Capture the cell that displays the provided text and extract its (X, Y) central coordinate. 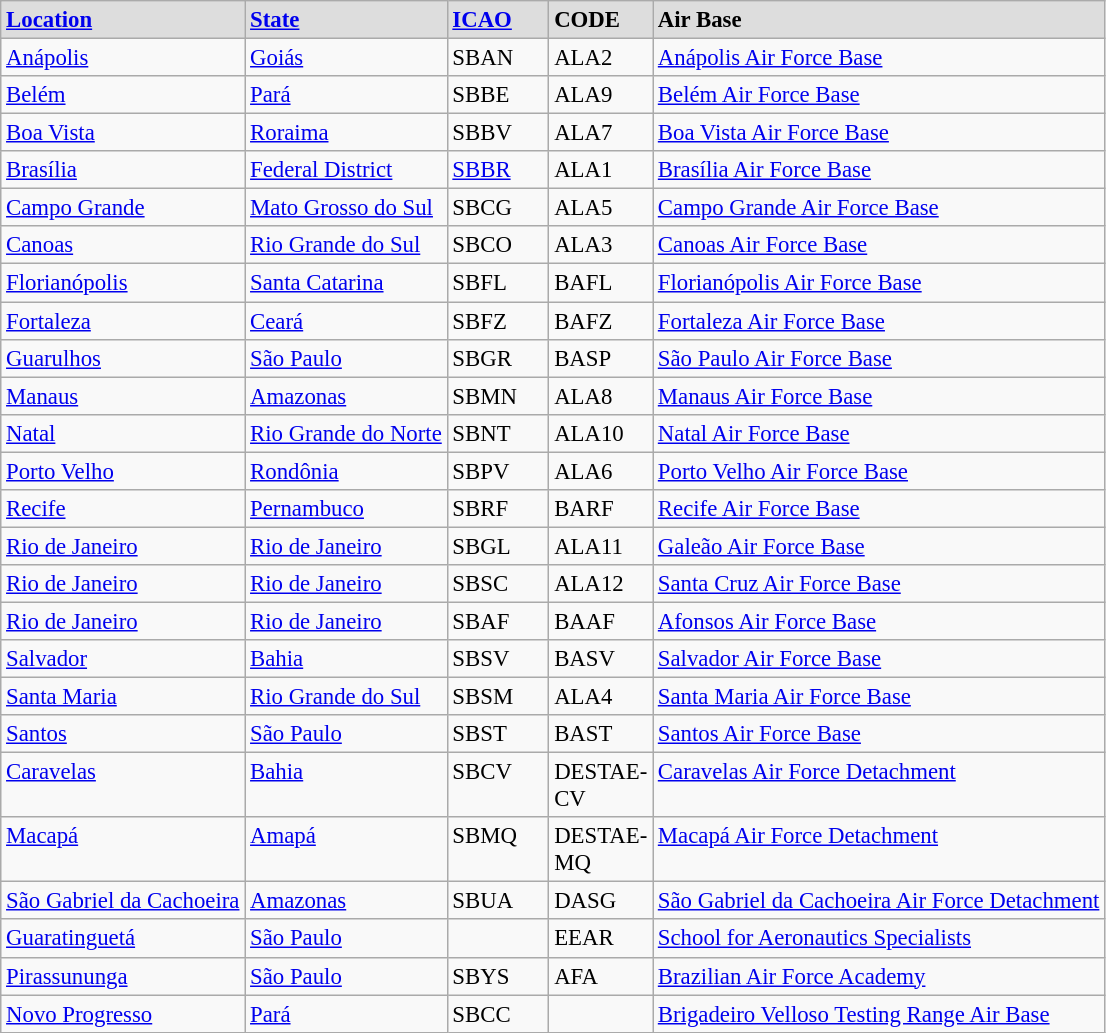
SBYS (498, 976)
SBCO (498, 245)
EEAR (601, 939)
Recife Air Force Base (879, 509)
Recife (123, 509)
Galeão Air Force Base (879, 546)
Manaus Air Force Base (879, 396)
Florianópolis Air Force Base (879, 283)
Salvador (123, 659)
Salvador Air Force Base (879, 659)
SBGL (498, 546)
Rio Grande do Norte (346, 433)
Fortaleza (123, 321)
Novo Progresso (123, 1014)
BASP (601, 358)
Boa Vista (123, 133)
SBCC (498, 1014)
SBBE (498, 95)
Anápolis (123, 58)
Anápolis Air Force Base (879, 58)
ALA4 (601, 697)
DESTAE-CV (601, 786)
DESTAE-MQ (601, 850)
Canoas (123, 245)
BAAF (601, 621)
Brigadeiro Velloso Testing Range Air Base (879, 1014)
Afonsos Air Force Base (879, 621)
Rondônia (346, 471)
Pernambuco (346, 509)
SBFL (498, 283)
Macapá Air Force Detachment (879, 850)
Canoas Air Force Base (879, 245)
BAFZ (601, 321)
ALA5 (601, 208)
Porto Velho Air Force Base (879, 471)
BAFL (601, 283)
Pirassununga (123, 976)
Santa Maria (123, 697)
Santa Maria Air Force Base (879, 697)
AFA (601, 976)
SBAF (498, 621)
Air Base (879, 20)
SBNT (498, 433)
Brasília (123, 170)
Belém Air Force Base (879, 95)
School for Aeronautics Specialists (879, 939)
Guarulhos (123, 358)
Roraima (346, 133)
ALA6 (601, 471)
Florianópolis (123, 283)
SBBV (498, 133)
São Paulo Air Force Base (879, 358)
SBBR (498, 170)
Goiás (346, 58)
SBSC (498, 584)
SBUA (498, 901)
ALA11 (601, 546)
Belém (123, 95)
Santa Catarina (346, 283)
ALA7 (601, 133)
Porto Velho (123, 471)
DASG (601, 901)
Guaratinguetá (123, 939)
CODE (601, 20)
São Gabriel da Cachoeira Air Force Detachment (879, 901)
Federal District (346, 170)
SBST (498, 734)
SBRF (498, 509)
SBSM (498, 697)
ALA3 (601, 245)
Location (123, 20)
SBSV (498, 659)
Santos (123, 734)
SBCV (498, 786)
Campo Grande Air Force Base (879, 208)
Macapá (123, 850)
SBPV (498, 471)
SBFZ (498, 321)
SBCG (498, 208)
Brazilian Air Force Academy (879, 976)
ALA9 (601, 95)
SBGR (498, 358)
Caravelas Air Force Detachment (879, 786)
ALA2 (601, 58)
Mato Grosso do Sul (346, 208)
SBMN (498, 396)
Fortaleza Air Force Base (879, 321)
Natal Air Force Base (879, 433)
State (346, 20)
ALA8 (601, 396)
BARF (601, 509)
Caravelas (123, 786)
Santa Cruz Air Force Base (879, 584)
Amapá (346, 850)
ALA10 (601, 433)
ALA12 (601, 584)
SBAN (498, 58)
Santos Air Force Base (879, 734)
ALA1 (601, 170)
BAST (601, 734)
Natal (123, 433)
BASV (601, 659)
Boa Vista Air Force Base (879, 133)
Ceará (346, 321)
São Gabriel da Cachoeira (123, 901)
SBMQ (498, 850)
ICAO (498, 20)
Brasília Air Force Base (879, 170)
Manaus (123, 396)
Campo Grande (123, 208)
